Return [X, Y] of the center of cell containing provided text 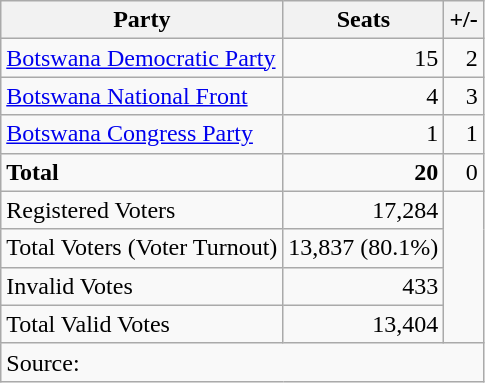
Botswana National Front [142, 96]
2 [464, 58]
Botswana Democratic Party [142, 58]
4 [364, 96]
Source: [242, 362]
20 [364, 172]
17,284 [364, 210]
Total Valid Votes [142, 324]
Total Voters (Voter Turnout) [142, 248]
Botswana Congress Party [142, 134]
Total [142, 172]
Party [142, 20]
Invalid Votes [142, 286]
13,404 [364, 324]
15 [364, 58]
3 [464, 96]
13,837 (80.1%) [364, 248]
Registered Voters [142, 210]
0 [464, 172]
+/- [464, 20]
Seats [364, 20]
433 [364, 286]
